Extract the [x, y] coordinate from the center of the cell holding the provided text.  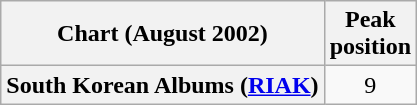
Peakposition [370, 34]
Chart (August 2002) [162, 34]
South Korean Albums (RIAK) [162, 85]
9 [370, 85]
